Detect which cell encompasses the target text, then output its [x, y] center coordinate. 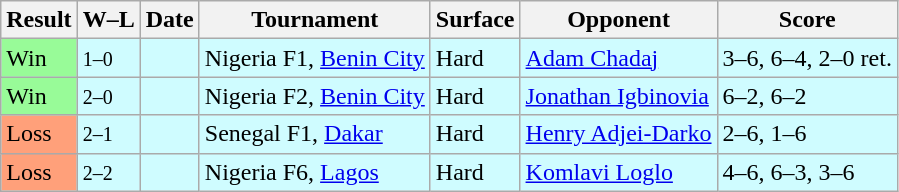
1–0 [108, 58]
2–2 [108, 172]
Result [39, 20]
2–1 [108, 134]
Nigeria F2, Benin City [314, 96]
3–6, 6–4, 2–0 ret. [807, 58]
Nigeria F6, Lagos [314, 172]
Score [807, 20]
Henry Adjei-Darko [618, 134]
W–L [108, 20]
Komlavi Loglo [618, 172]
Adam Chadaj [618, 58]
Opponent [618, 20]
4–6, 6–3, 3–6 [807, 172]
6–2, 6–2 [807, 96]
Tournament [314, 20]
Jonathan Igbinovia [618, 96]
2–0 [108, 96]
Nigeria F1, Benin City [314, 58]
Senegal F1, Dakar [314, 134]
Date [170, 20]
Surface [475, 20]
2–6, 1–6 [807, 134]
